Find where the given text appears and provide that cell's center as [X, Y] coordinate. 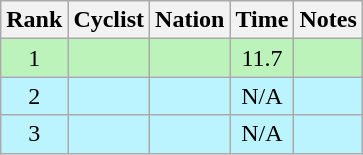
2 [34, 96]
3 [34, 134]
Notes [328, 20]
1 [34, 58]
11.7 [262, 58]
Rank [34, 20]
Nation [190, 20]
Cyclist [109, 20]
Time [262, 20]
